From the cell containing the given text, extract its center point as [x, y] coordinate. 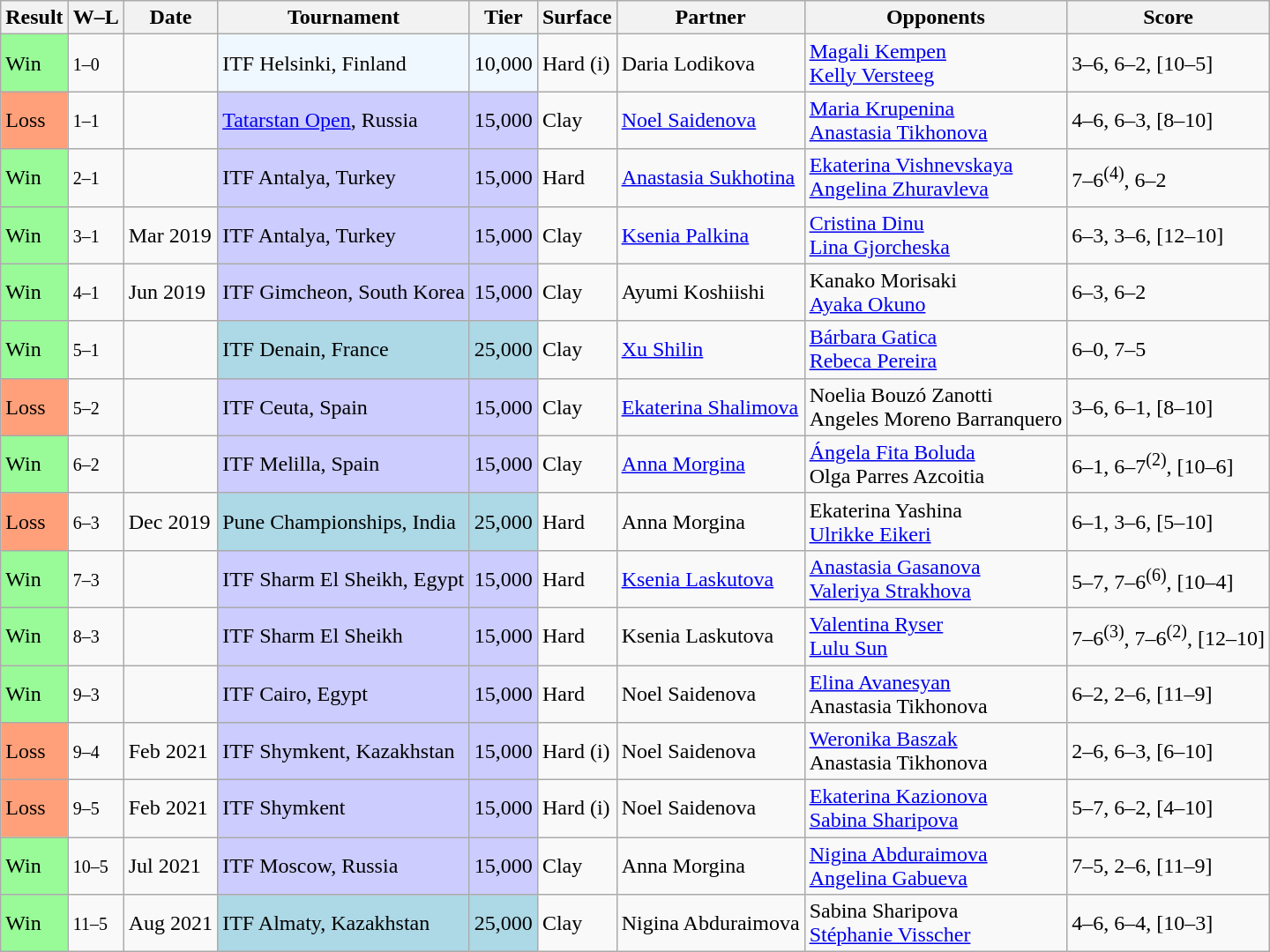
Score [1169, 18]
Tier [503, 18]
Tatarstan Open, Russia [344, 120]
5–1 [95, 349]
6–2, 2–6, [11–9] [1169, 693]
Tournament [344, 18]
ITF Shymkent, Kazakhstan [344, 751]
Valentina Ryser Lulu Sun [936, 636]
7–6(4), 6–2 [1169, 178]
Sabina Sharipova Stéphanie Visscher [936, 924]
4–6, 6–3, [8–10] [1169, 120]
Ekaterina Vishnevskaya Angelina Zhuravleva [936, 178]
Anastasia Gasanova Valeriya Strakhova [936, 578]
Mar 2019 [170, 234]
Dec 2019 [170, 522]
Xu Shilin [711, 349]
Bárbara Gatica Rebeca Pereira [936, 349]
7–5, 2–6, [11–9] [1169, 866]
10,000 [503, 63]
Kanako Morisaki Ayaka Okuno [936, 293]
6–3, 6–2 [1169, 293]
6–0, 7–5 [1169, 349]
6–2 [95, 464]
Ángela Fita Boluda Olga Parres Azcoitia [936, 464]
ITF Sharm El Sheikh [344, 636]
Jun 2019 [170, 293]
5–2 [95, 407]
4–6, 6–4, [10–3] [1169, 924]
6–1, 6–7(2), [10–6] [1169, 464]
Anastasia Sukhotina [711, 178]
Weronika Baszak Anastasia Tikhonova [936, 751]
7–6(3), 7–6(2), [12–10] [1169, 636]
9–4 [95, 751]
4–1 [95, 293]
Cristina Dinu Lina Gjorcheska [936, 234]
2–6, 6–3, [6–10] [1169, 751]
5–7, 7–6(6), [10–4] [1169, 578]
ITF Sharm El Sheikh, Egypt [344, 578]
Result [34, 18]
11–5 [95, 924]
W–L [95, 18]
Jul 2021 [170, 866]
3–6, 6–1, [8–10] [1169, 407]
2–1 [95, 178]
Partner [711, 18]
ITF Gimcheon, South Korea [344, 293]
9–3 [95, 693]
Noelia Bouzó Zanotti Angeles Moreno Barranquero [936, 407]
Nigina Abduraimova Angelina Gabueva [936, 866]
3–6, 6–2, [10–5] [1169, 63]
Ayumi Koshiishi [711, 293]
Opponents [936, 18]
6–1, 3–6, [5–10] [1169, 522]
Ekaterina Kazionova Sabina Sharipova [936, 809]
Ekaterina Shalimova [711, 407]
1–1 [95, 120]
Magali Kempen Kelly Versteeg [936, 63]
7–3 [95, 578]
8–3 [95, 636]
ITF Cairo, Egypt [344, 693]
Nigina Abduraimova [711, 924]
Date [170, 18]
ITF Denain, France [344, 349]
6–3, 3–6, [12–10] [1169, 234]
6–3 [95, 522]
1–0 [95, 63]
3–1 [95, 234]
Ekaterina Yashina Ulrikke Eikeri [936, 522]
Surface [577, 18]
Elina Avanesyan Anastasia Tikhonova [936, 693]
5–7, 6–2, [4–10] [1169, 809]
Pune Championships, India [344, 522]
Daria Lodikova [711, 63]
ITF Helsinki, Finland [344, 63]
Maria Krupenina Anastasia Tikhonova [936, 120]
Ksenia Palkina [711, 234]
Aug 2021 [170, 924]
9–5 [95, 809]
ITF Moscow, Russia [344, 866]
ITF Ceuta, Spain [344, 407]
ITF Shymkent [344, 809]
ITF Almaty, Kazakhstan [344, 924]
10–5 [95, 866]
ITF Melilla, Spain [344, 464]
